For the text-containing cell, return its midpoint in (x, y) coordinate format. 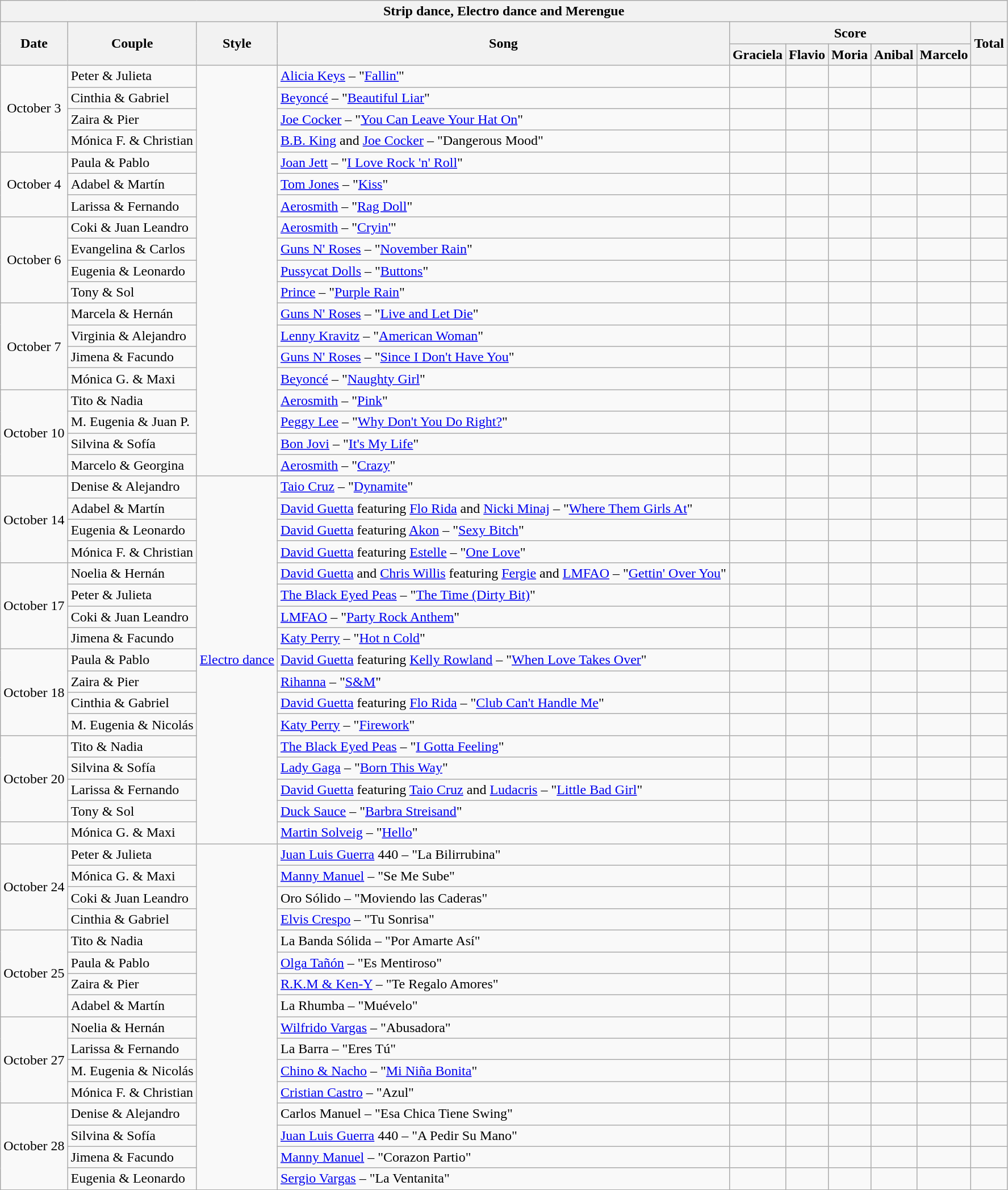
David Guetta featuring Estelle – "One Love" (503, 552)
October 3 (34, 108)
Pussycat Dolls – "Buttons" (503, 271)
Aerosmith – "Crazy" (503, 465)
Evangelina & Carlos (132, 249)
M. Eugenia & Juan P. (132, 422)
Carlos Manuel – "Esa Chica Tiene Swing" (503, 1114)
Style (237, 44)
Electro dance (237, 660)
David Guetta featuring Akon – "Sexy Bitch" (503, 530)
Beyoncé – "Beautiful Liar" (503, 98)
Alicia Keys – "Fallin'" (503, 76)
Peggy Lee – "Why Don't You Do Right?" (503, 422)
David Guetta featuring Flo Rida and Nicki Minaj – "Where Them Girls At" (503, 508)
Guns N' Roses – "November Rain" (503, 249)
Tom Jones – "Kiss" (503, 184)
Joe Cocker – "You Can Leave Your Hat On" (503, 119)
Beyoncé – "Naughty Girl" (503, 379)
R.K.M & Ken-Y – "Te Regalo Amores" (503, 984)
October 25 (34, 973)
The Black Eyed Peas – "I Gotta Feeling" (503, 746)
Sergio Vargas – "La Ventanita" (503, 1179)
David Guetta featuring Taio Cruz and Ludacris – "Little Bad Girl" (503, 790)
Guns N' Roses – "Live and Let Die" (503, 314)
Juan Luis Guerra 440 – "A Pedir Su Mano" (503, 1135)
Joan Jett – "I Love Rock 'n' Roll" (503, 162)
October 24 (34, 887)
October 17 (34, 606)
David Guetta featuring Flo Rida – "Club Can't Handle Me" (503, 703)
October 4 (34, 184)
Total (989, 44)
Cristian Castro – "Azul" (503, 1092)
Aerosmith – "Rag Doll" (503, 206)
Date (34, 44)
Juan Luis Guerra 440 – "La Bilirrubina" (503, 854)
October 20 (34, 779)
October 6 (34, 260)
October 14 (34, 519)
Olga Tañón – "Es Mentiroso" (503, 963)
Couple (132, 44)
October 10 (34, 433)
Strip dance, Electro dance and Merengue (504, 11)
Flavio (806, 55)
The Black Eyed Peas – "The Time (Dirty Bit)" (503, 595)
Manny Manuel – "Se Me Sube" (503, 876)
October 28 (34, 1146)
David Guetta featuring Kelly Rowland – "When Love Takes Over" (503, 660)
La Rhumba – "Muévelo" (503, 1006)
Guns N' Roses – "Since I Don't Have You" (503, 357)
Oro Sólido – "Moviendo las Caderas" (503, 897)
Marcela & Hernán (132, 314)
Anibal (894, 55)
October 27 (34, 1060)
Score (850, 33)
Wilfrido Vargas – "Abusadora" (503, 1028)
Lenny Kravitz – "American Woman" (503, 336)
October 7 (34, 346)
Aerosmith – "Pink" (503, 400)
Manny Manuel – "Corazon Partio" (503, 1157)
Virginia & Alejandro (132, 336)
Marcelo (944, 55)
Katy Perry – "Firework" (503, 725)
LMFAO – "Party Rock Anthem" (503, 616)
Chino & Nacho – "Mi Niña Bonita" (503, 1071)
October 18 (34, 692)
Elvis Crespo – "Tu Sonrisa" (503, 919)
La Banda Sólida – "Por Amarte Así" (503, 941)
Aerosmith – "Cryin'" (503, 227)
La Barra – "Eres Tú" (503, 1049)
Taio Cruz – "Dynamite" (503, 487)
Martin Solveig – "Hello" (503, 833)
Prince – "Purple Rain" (503, 293)
Bon Jovi – "It's My Life" (503, 444)
Duck Sauce – "Barbra Streisand" (503, 811)
Katy Perry – "Hot n Cold" (503, 638)
Marcelo & Georgina (132, 465)
Rihanna – "S&M" (503, 682)
Song (503, 44)
B.B. King and Joe Cocker – "Dangerous Mood" (503, 141)
Lady Gaga – "Born This Way" (503, 768)
Graciela (758, 55)
Moria (850, 55)
David Guetta and Chris Willis featuring Fergie and LMFAO – "Gettin' Over You" (503, 573)
